Determine the (X, Y) coordinate at the center of the cell enclosing the given text.  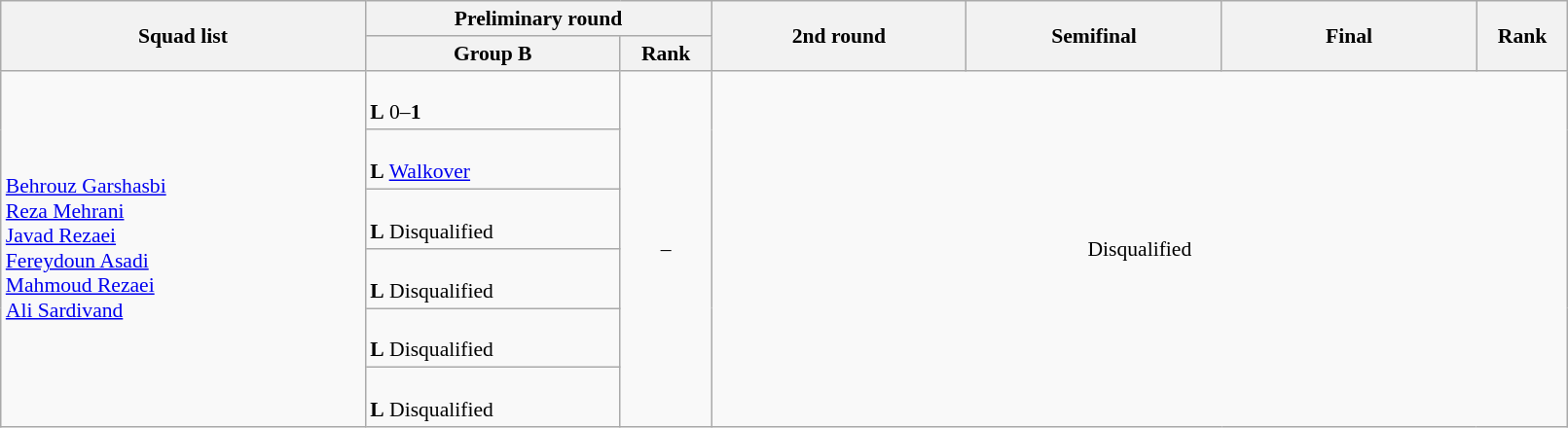
Disqualified (1140, 249)
Final (1349, 35)
2nd round (839, 35)
Preliminary round (538, 18)
Squad list (183, 35)
Group B (492, 53)
Behrouz GarshasbiReza MehraniJavad RezaeiFereydoun AsadiMahmoud RezaeiAli Sardivand (183, 249)
Semifinal (1094, 35)
L 0–1 (492, 99)
L Walkover (492, 160)
– (666, 249)
